Provide the (x, y) coordinate of the cell's center where the given text is located.  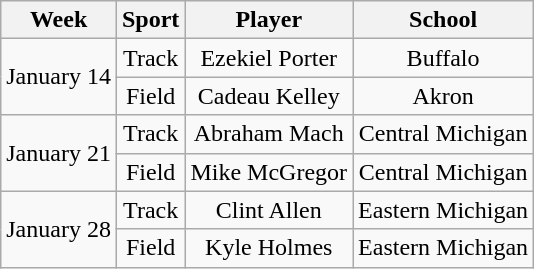
Kyle Holmes (269, 248)
Cadeau Kelley (269, 96)
Sport (150, 20)
January 28 (59, 229)
Ezekiel Porter (269, 58)
Abraham Mach (269, 134)
School (444, 20)
January 21 (59, 153)
Buffalo (444, 58)
Akron (444, 96)
January 14 (59, 77)
Mike McGregor (269, 172)
Week (59, 20)
Player (269, 20)
Clint Allen (269, 210)
